From the cell containing the given text, extract its center point as (x, y) coordinate. 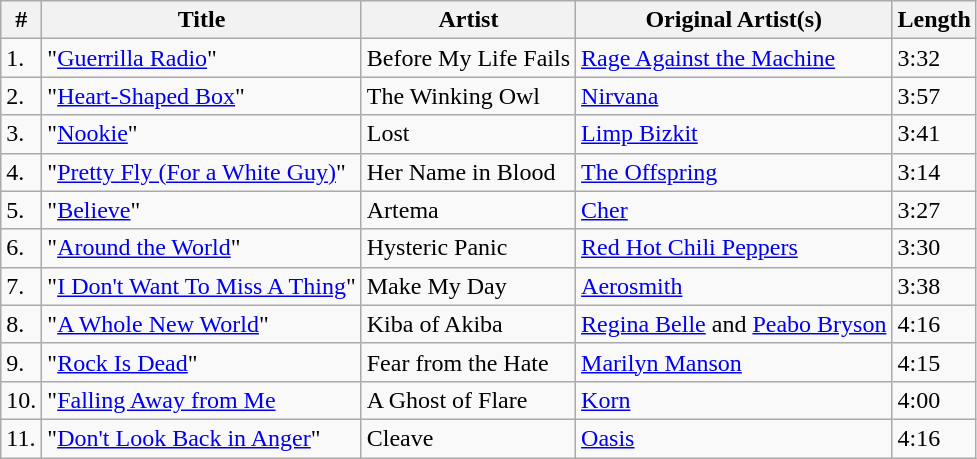
7. (22, 286)
Oasis (734, 438)
5. (22, 210)
"Pretty Fly (For a White Guy)" (202, 172)
"Guerrilla Radio" (202, 58)
Before My Life Fails (468, 58)
Fear from the Hate (468, 362)
"Around the World" (202, 248)
"A Whole New World" (202, 324)
3. (22, 134)
"Falling Away from Me (202, 400)
3:27 (934, 210)
3:14 (934, 172)
Nirvana (734, 96)
3:41 (934, 134)
Aerosmith (734, 286)
Original Artist(s) (734, 20)
Regina Belle and Peabo Bryson (734, 324)
Rage Against the Machine (734, 58)
Red Hot Chili Peppers (734, 248)
"I Don't Want To Miss A Thing" (202, 286)
1. (22, 58)
Length (934, 20)
3:32 (934, 58)
4. (22, 172)
Hysteric Panic (468, 248)
8. (22, 324)
"Rock Is Dead" (202, 362)
6. (22, 248)
3:30 (934, 248)
Artema (468, 210)
Korn (734, 400)
4:00 (934, 400)
3:57 (934, 96)
Artist (468, 20)
"Believe" (202, 210)
11. (22, 438)
A Ghost of Flare (468, 400)
"Heart-Shaped Box" (202, 96)
4:15 (934, 362)
2. (22, 96)
Her Name in Blood (468, 172)
Cher (734, 210)
3:38 (934, 286)
Cleave (468, 438)
Marilyn Manson (734, 362)
Make My Day (468, 286)
Limp Bizkit (734, 134)
The Winking Owl (468, 96)
Lost (468, 134)
"Nookie" (202, 134)
10. (22, 400)
Kiba of Akiba (468, 324)
"Don't Look Back in Anger" (202, 438)
Title (202, 20)
The Offspring (734, 172)
# (22, 20)
9. (22, 362)
